For the text-containing cell, return its midpoint in [X, Y] coordinate format. 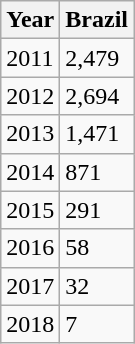
2017 [30, 286]
291 [97, 210]
2,479 [97, 58]
2015 [30, 210]
Year [30, 20]
2018 [30, 324]
2014 [30, 172]
2,694 [97, 96]
Brazil [97, 20]
7 [97, 324]
1,471 [97, 134]
871 [97, 172]
2016 [30, 248]
58 [97, 248]
2013 [30, 134]
2012 [30, 96]
32 [97, 286]
2011 [30, 58]
